Pinpoint the cell where the given text exists, returning its [X, Y] midpoint coordinate. 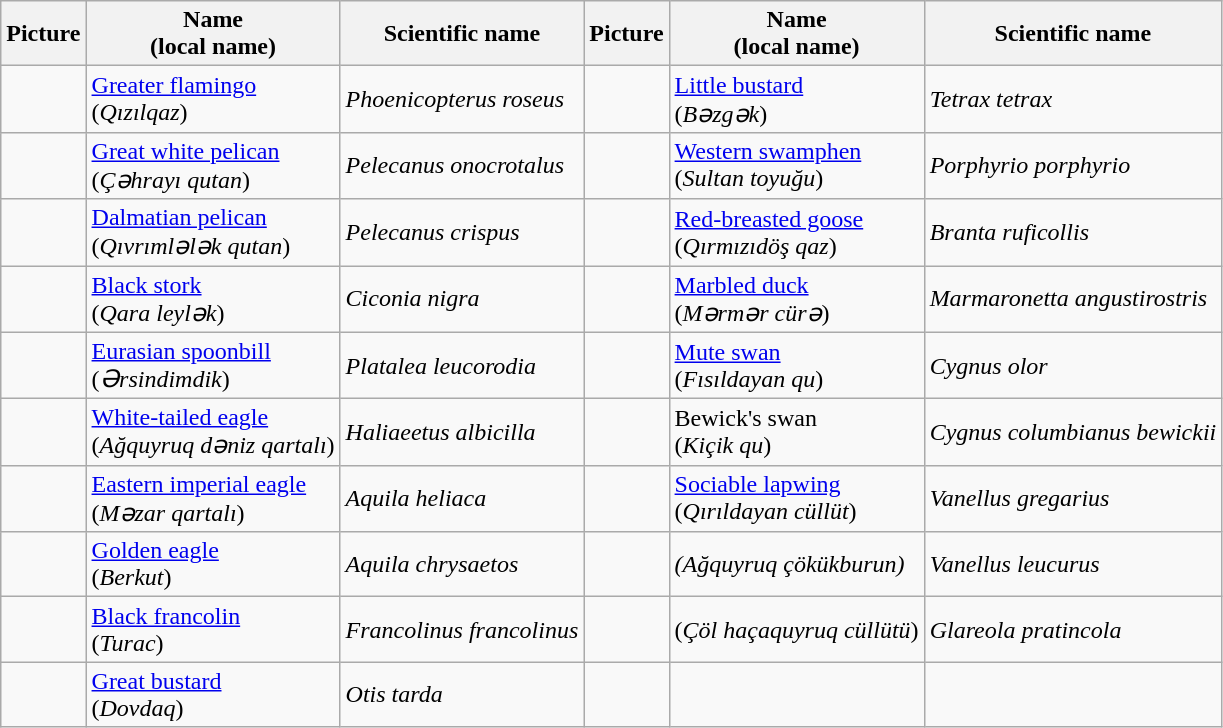
Golden eagle(Berkut) [213, 564]
(Ağquyruq çökükburun) [796, 564]
Western swamphen(Sultan toyuğu) [796, 166]
Aquila chrysaetos [462, 564]
Cygnus columbianus bewickii [1073, 432]
Platalea leucorodia [462, 366]
Mute swan(Fısıldayan qu) [796, 366]
Otis tarda [462, 694]
Pelecanus onocrotalus [462, 166]
Marmaronetta angustirostris [1073, 300]
Little bustard(Bəzgək) [796, 100]
Francolinus francolinus [462, 630]
Cygnus olor [1073, 366]
(Çöl haçaquyruq cüllütü) [796, 630]
Ciconia nigra [462, 300]
Red-breasted goose(Qırmızıdöş qaz) [796, 232]
Greater flamingo(Qızılqaz) [213, 100]
Aquila heliaca [462, 498]
Sociable lapwing(Qırıldayan cüllüt) [796, 498]
Glareola pratincola [1073, 630]
Great white pelican(Çəhrayı qutan) [213, 166]
Vanellus gregarius [1073, 498]
Tetrax tetrax [1073, 100]
Great bustard(Dovdaq) [213, 694]
Black stork(Qara leylək) [213, 300]
Pelecanus crispus [462, 232]
Dalmatian pelican(Qıvrımlələk qutan) [213, 232]
Phoenicopterus roseus [462, 100]
Eurasian spoonbill(Ərsindimdik) [213, 366]
Haliaeetus albicilla [462, 432]
Branta ruficollis [1073, 232]
Eastern imperial eagle(Məzar qartalı) [213, 498]
Porphyrio porphyrio [1073, 166]
Marbled duck(Mərmər cürə) [796, 300]
Black francolin(Turac) [213, 630]
Bewick's swan(Kiçik qu) [796, 432]
White-tailed eagle(Ağquyruq dəniz qartalı) [213, 432]
Vanellus leucurus [1073, 564]
